Extract the (x, y) coordinate from the center of the cell holding the provided text.  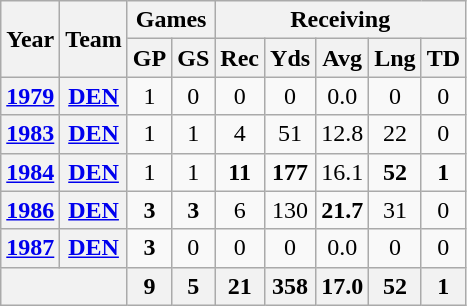
4 (240, 134)
1983 (30, 134)
17.0 (342, 286)
12.8 (342, 134)
Year (30, 39)
1979 (30, 96)
11 (240, 172)
Rec (240, 58)
21.7 (342, 210)
9 (149, 286)
22 (395, 134)
1984 (30, 172)
1986 (30, 210)
Games (170, 20)
Avg (342, 58)
16.1 (342, 172)
6 (240, 210)
358 (290, 286)
Receiving (340, 20)
5 (194, 286)
31 (395, 210)
130 (290, 210)
21 (240, 286)
51 (290, 134)
GS (194, 58)
Yds (290, 58)
TD (443, 58)
1987 (30, 248)
177 (290, 172)
Team (94, 39)
GP (149, 58)
Lng (395, 58)
